Locate the cell with the specified text and output its (X, Y) center coordinate. 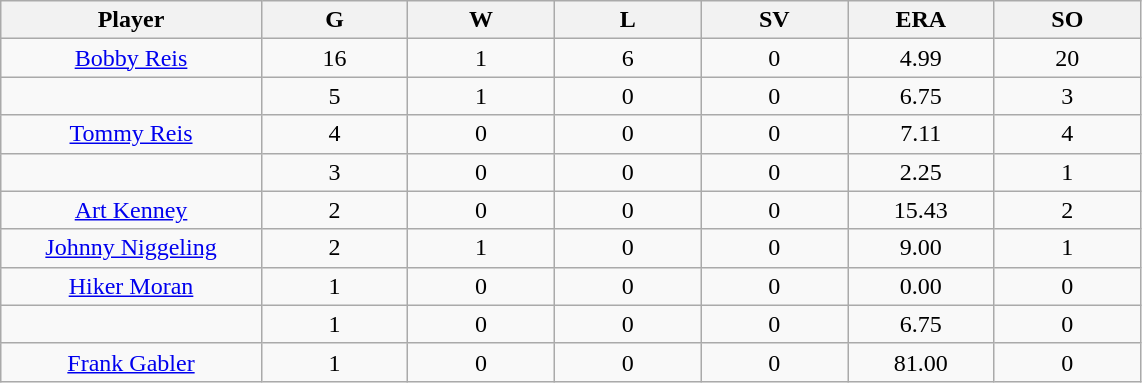
4.99 (922, 58)
16 (334, 58)
15.43 (922, 210)
6 (628, 58)
Bobby Reis (132, 58)
5 (334, 96)
9.00 (922, 248)
Art Kenney (132, 210)
SO (1068, 20)
L (628, 20)
7.11 (922, 134)
G (334, 20)
20 (1068, 58)
Johnny Niggeling (132, 248)
2.25 (922, 172)
ERA (922, 20)
SV (774, 20)
Tommy Reis (132, 134)
Frank Gabler (132, 362)
Hiker Moran (132, 286)
Player (132, 20)
0.00 (922, 286)
81.00 (922, 362)
W (482, 20)
